Locate the cell with the specified text and output its [X, Y] center coordinate. 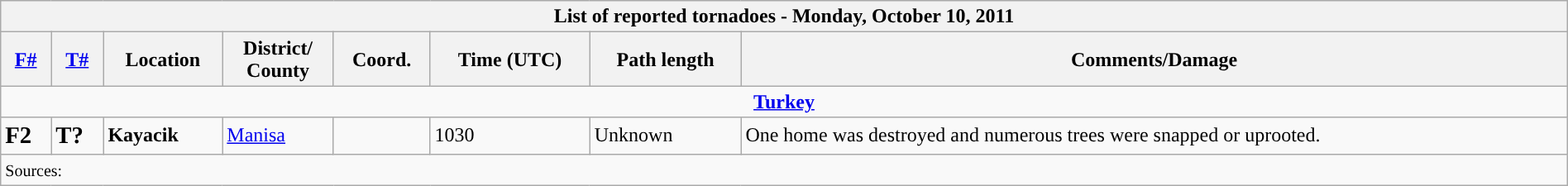
Location [163, 60]
One home was destroyed and numerous trees were snapped or uprooted. [1154, 136]
Turkey [784, 102]
Path length [665, 60]
Comments/Damage [1154, 60]
Manisa [278, 136]
Coord. [382, 60]
Time (UTC) [509, 60]
Sources: [784, 169]
F# [26, 60]
T? [78, 136]
T# [78, 60]
District/County [278, 60]
List of reported tornadoes - Monday, October 10, 2011 [784, 17]
1030 [509, 136]
Kayacik [163, 136]
F2 [26, 136]
Unknown [665, 136]
